From the cell containing the given text, extract its center point as [X, Y] coordinate. 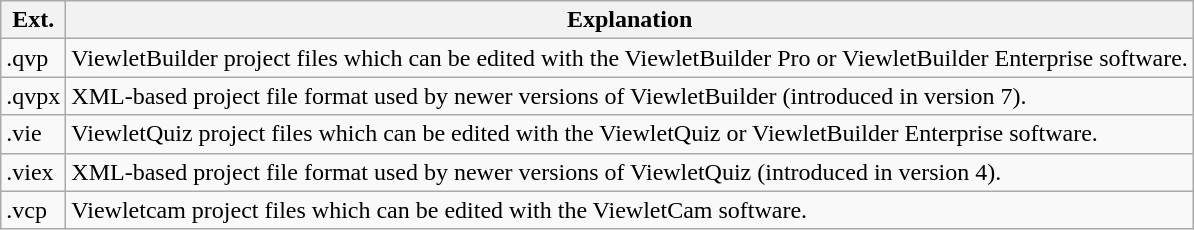
Ext. [34, 20]
.vcp [34, 210]
XML-based project file format used by newer versions of ViewletQuiz (introduced in version 4). [630, 172]
ViewletQuiz project files which can be edited with the ViewletQuiz or ViewletBuilder Enterprise software. [630, 134]
XML-based project file format used by newer versions of ViewletBuilder (introduced in version 7). [630, 96]
.qvp [34, 58]
Explanation [630, 20]
.viex [34, 172]
.vie [34, 134]
ViewletBuilder project files which can be edited with the ViewletBuilder Pro or ViewletBuilder Enterprise software. [630, 58]
.qvpx [34, 96]
Viewletcam project files which can be edited with the ViewletCam software. [630, 210]
